Extract the [X, Y] coordinate from the center of the cell holding the provided text.  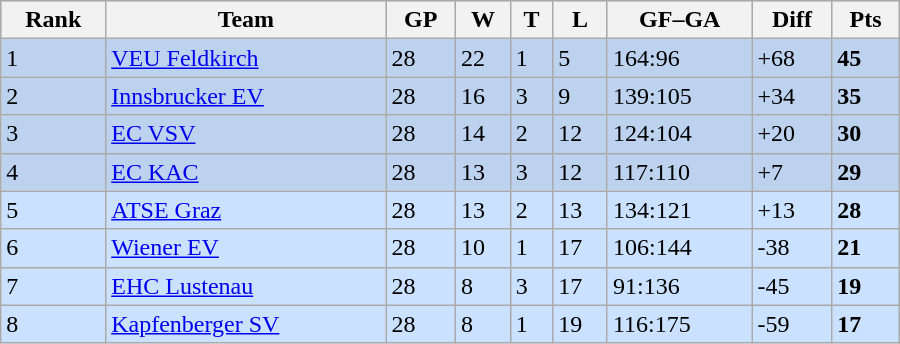
7 [54, 286]
4 [54, 172]
124:104 [680, 134]
Kapfenberger SV [246, 324]
+34 [792, 96]
L [580, 20]
+20 [792, 134]
35 [866, 96]
14 [482, 134]
Team [246, 20]
GF–GA [680, 20]
139:105 [680, 96]
30 [866, 134]
-59 [792, 324]
+13 [792, 210]
10 [482, 248]
T [531, 20]
22 [482, 58]
+7 [792, 172]
29 [866, 172]
Diff [792, 20]
-38 [792, 248]
EC VSV [246, 134]
EC KAC [246, 172]
45 [866, 58]
164:96 [680, 58]
117:110 [680, 172]
21 [866, 248]
GP [420, 20]
6 [54, 248]
W [482, 20]
16 [482, 96]
Pts [866, 20]
134:121 [680, 210]
Wiener EV [246, 248]
+68 [792, 58]
106:144 [680, 248]
EHC Lustenau [246, 286]
Rank [54, 20]
ATSE Graz [246, 210]
-45 [792, 286]
9 [580, 96]
116:175 [680, 324]
91:136 [680, 286]
Innsbrucker EV [246, 96]
VEU Feldkirch [246, 58]
